Identify which cell holds the provided text, then report its [X, Y] central coordinate. 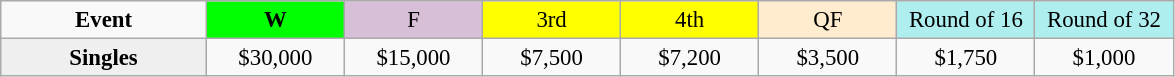
$7,200 [690, 58]
3rd [552, 20]
4th [690, 20]
$30,000 [275, 58]
F [413, 20]
Round of 32 [1104, 20]
$1,000 [1104, 58]
$3,500 [828, 58]
W [275, 20]
Singles [104, 58]
Round of 16 [966, 20]
Event [104, 20]
QF [828, 20]
$1,750 [966, 58]
$15,000 [413, 58]
$7,500 [552, 58]
